For the text-containing cell, return its midpoint in [x, y] coordinate format. 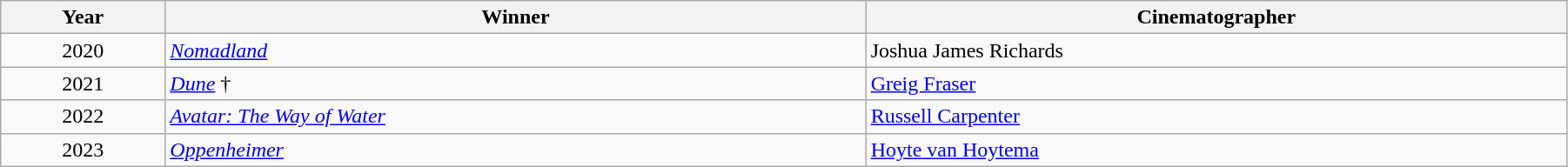
2023 [84, 150]
Winner [515, 17]
Russell Carpenter [1216, 117]
Hoyte van Hoytema [1216, 150]
Joshua James Richards [1216, 50]
Avatar: The Way of Water [515, 117]
Greig Fraser [1216, 83]
Dune † [515, 83]
Cinematographer [1216, 17]
Year [84, 17]
Oppenheimer [515, 150]
2022 [84, 117]
Nomadland [515, 50]
2021 [84, 83]
2020 [84, 50]
